For the text-containing cell, return its midpoint in [x, y] coordinate format. 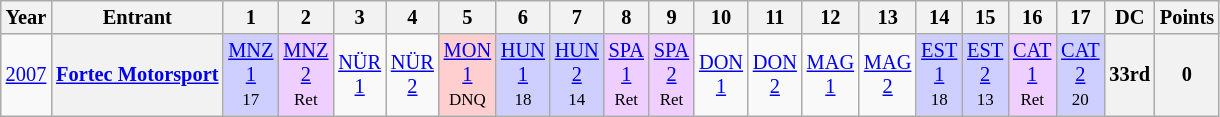
5 [468, 17]
11 [775, 17]
NÜR2 [412, 75]
9 [672, 17]
DON1 [721, 75]
15 [985, 17]
33rd [1129, 75]
NÜR1 [360, 75]
DC [1129, 17]
MNZ117 [250, 75]
HUN214 [577, 75]
7 [577, 17]
HUN118 [523, 75]
CAT1Ret [1032, 75]
Fortec Motorsport [137, 75]
3 [360, 17]
EST118 [939, 75]
Points [1187, 17]
13 [888, 17]
0 [1187, 75]
CAT220 [1080, 75]
17 [1080, 17]
12 [830, 17]
SPA1Ret [626, 75]
MAG1 [830, 75]
14 [939, 17]
4 [412, 17]
2 [306, 17]
2007 [26, 75]
10 [721, 17]
1 [250, 17]
Year [26, 17]
8 [626, 17]
SPA2Ret [672, 75]
6 [523, 17]
16 [1032, 17]
EST213 [985, 75]
DON2 [775, 75]
MAG2 [888, 75]
Entrant [137, 17]
MON1DNQ [468, 75]
MNZ2Ret [306, 75]
